From the cell containing the given text, extract its center point as [x, y] coordinate. 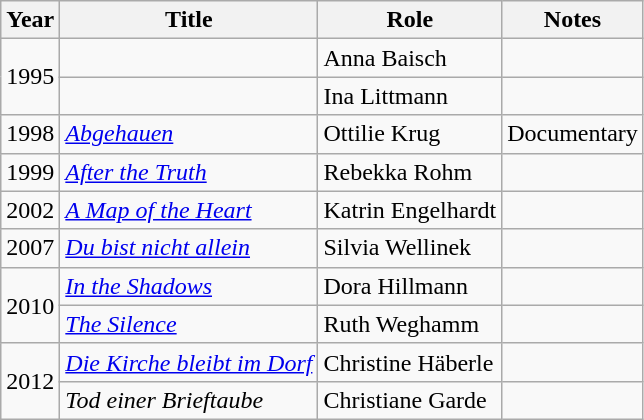
Die Kirche bleibt im Dorf [189, 362]
Abgehauen [189, 134]
1999 [30, 172]
Katrin Engelhardt [410, 210]
2002 [30, 210]
Year [30, 20]
After the Truth [189, 172]
A Map of the Heart [189, 210]
Dora Hillmann [410, 286]
1995 [30, 77]
Christine Häberle [410, 362]
1998 [30, 134]
Christiane Garde [410, 400]
Anna Baisch [410, 58]
Ruth Weghamm [410, 324]
Documentary [573, 134]
Notes [573, 20]
2007 [30, 248]
Silvia Wellinek [410, 248]
Ottilie Krug [410, 134]
In the Shadows [189, 286]
2012 [30, 381]
Role [410, 20]
Rebekka Rohm [410, 172]
The Silence [189, 324]
Tod einer Brieftaube [189, 400]
2010 [30, 305]
Du bist nicht allein [189, 248]
Title [189, 20]
Ina Littmann [410, 96]
